Capture the cell that displays the provided text and extract its (X, Y) central coordinate. 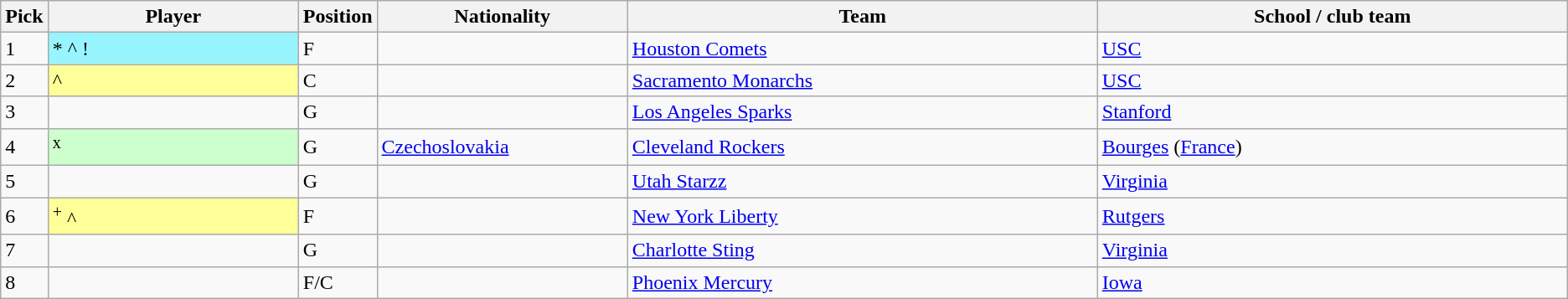
New York Liberty (863, 216)
+ ^ (173, 216)
Team (863, 17)
^ (173, 80)
Utah Starzz (863, 182)
1 (24, 49)
* ^ ! (173, 49)
Nationality (503, 17)
Los Angeles Sparks (863, 112)
Phoenix Mercury (863, 282)
Stanford (1332, 112)
Iowa (1332, 282)
Cleveland Rockers (863, 147)
5 (24, 182)
x (173, 147)
7 (24, 250)
8 (24, 282)
Charlotte Sting (863, 250)
C (338, 80)
Pick (24, 17)
4 (24, 147)
Sacramento Monarchs (863, 80)
Position (338, 17)
Rutgers (1332, 216)
2 (24, 80)
3 (24, 112)
F/C (338, 282)
School / club team (1332, 17)
Houston Comets (863, 49)
Bourges (France) (1332, 147)
6 (24, 216)
Czechoslovakia (503, 147)
Player (173, 17)
